For the text-containing cell, return its midpoint in (X, Y) coordinate format. 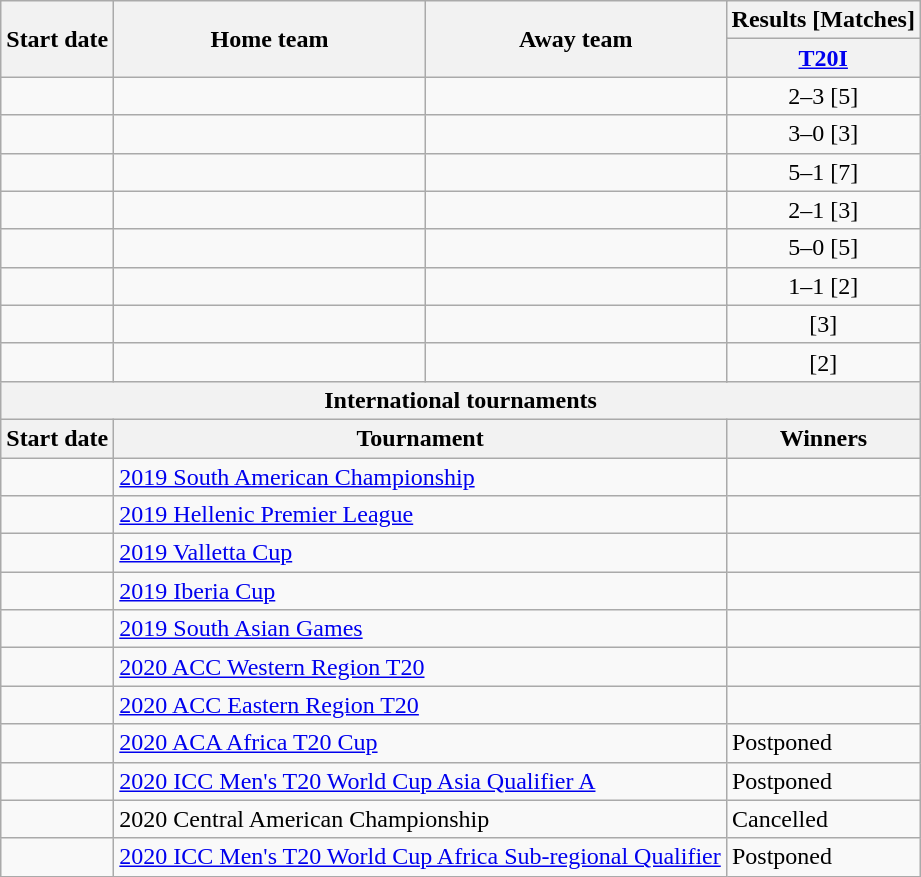
2020 ACC Eastern Region T20 (420, 705)
Away team (576, 39)
2–1 [3] (823, 210)
2019 Hellenic Premier League (420, 515)
1–1 [2] (823, 286)
[3] (823, 324)
Cancelled (823, 819)
International tournaments (461, 400)
T20I (823, 58)
Tournament (420, 438)
[2] (823, 362)
2019 Iberia Cup (420, 591)
Results [Matches] (823, 20)
Winners (823, 438)
2–3 [5] (823, 96)
2020 ICC Men's T20 World Cup Africa Sub-regional Qualifier (420, 857)
2019 Valletta Cup (420, 553)
Home team (270, 39)
2019 South Asian Games (420, 629)
5–0 [5] (823, 248)
2020 ICC Men's T20 World Cup Asia Qualifier A (420, 781)
2019 South American Championship (420, 477)
5–1 [7] (823, 172)
2020 ACA Africa T20 Cup (420, 743)
2020 Central American Championship (420, 819)
2020 ACC Western Region T20 (420, 667)
3–0 [3] (823, 134)
